Identify which cell holds the provided text, then report its (x, y) central coordinate. 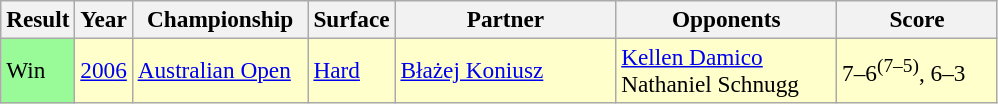
Win (38, 70)
Result (38, 19)
Australian Open (220, 70)
7–6(7–5), 6–3 (918, 70)
Championship (220, 19)
Surface (352, 19)
Kellen Damico Nathaniel Schnugg (726, 70)
2006 (104, 70)
Błażej Koniusz (506, 70)
Year (104, 19)
Partner (506, 19)
Opponents (726, 19)
Hard (352, 70)
Score (918, 19)
